Identify which cell holds the provided text, then report its (X, Y) central coordinate. 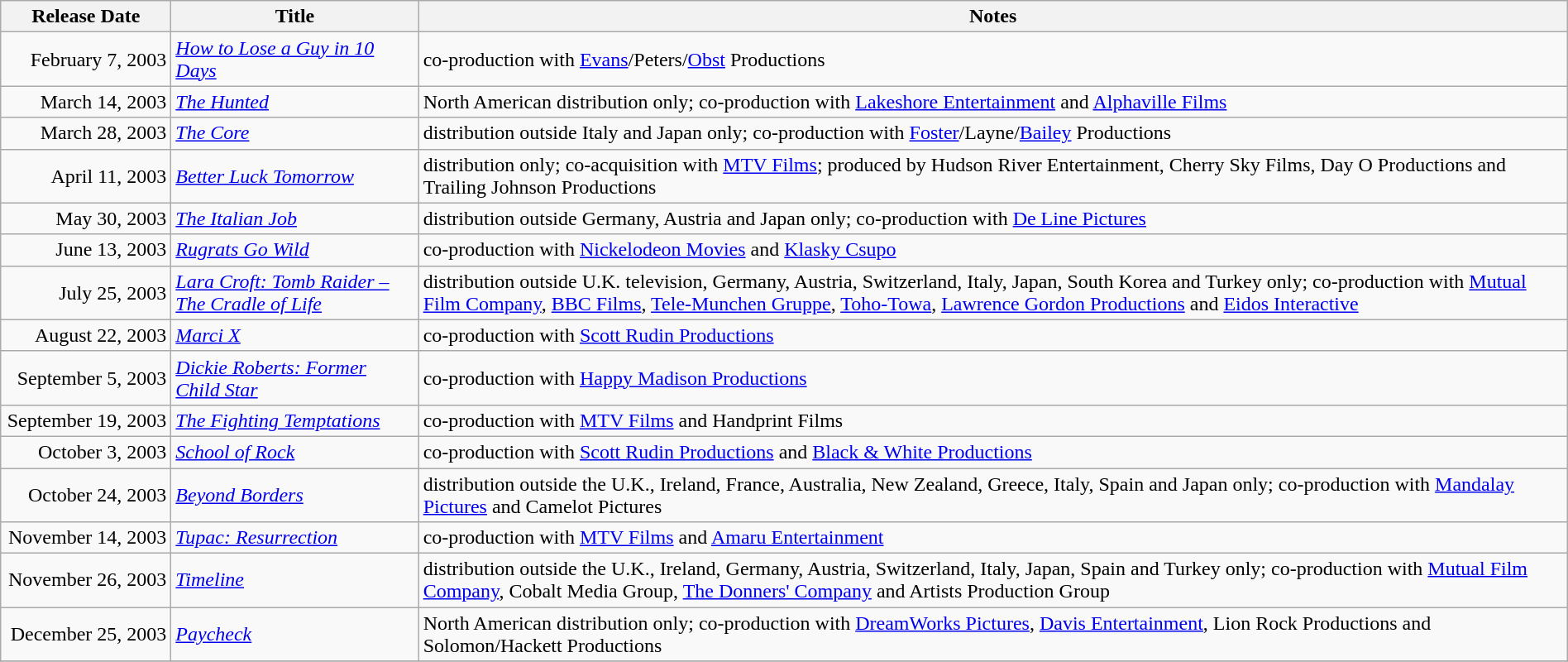
Notes (992, 17)
April 11, 2003 (86, 175)
Better Luck Tomorrow (294, 175)
October 24, 2003 (86, 495)
co-production with Nickelodeon Movies and Klasky Csupo (992, 250)
Marci X (294, 335)
October 3, 2003 (86, 452)
co-production with MTV Films and Amaru Entertainment (992, 538)
School of Rock (294, 452)
March 14, 2003 (86, 102)
July 25, 2003 (86, 293)
November 26, 2003 (86, 581)
The Italian Job (294, 218)
co-production with Evans/Peters/Obst Productions (992, 60)
September 5, 2003 (86, 377)
co-production with Happy Madison Productions (992, 377)
Beyond Borders (294, 495)
North American distribution only; co-production with Lakeshore Entertainment and Alphaville Films (992, 102)
March 28, 2003 (86, 133)
December 25, 2003 (86, 634)
November 14, 2003 (86, 538)
distribution outside Italy and Japan only; co-production with Foster/Layne/Bailey Productions (992, 133)
Timeline (294, 581)
February 7, 2003 (86, 60)
June 13, 2003 (86, 250)
co-production with MTV Films and Handprint Films (992, 420)
co-production with Scott Rudin Productions and Black & White Productions (992, 452)
distribution outside Germany, Austria and Japan only; co-production with De Line Pictures (992, 218)
The Core (294, 133)
How to Lose a Guy in 10 Days (294, 60)
Rugrats Go Wild (294, 250)
co-production with Scott Rudin Productions (992, 335)
May 30, 2003 (86, 218)
Title (294, 17)
September 19, 2003 (86, 420)
North American distribution only; co-production with DreamWorks Pictures, Davis Entertainment, Lion Rock Productions and Solomon/Hackett Productions (992, 634)
August 22, 2003 (86, 335)
Paycheck (294, 634)
Lara Croft: Tomb Raider – The Cradle of Life (294, 293)
Tupac: Resurrection (294, 538)
The Hunted (294, 102)
Release Date (86, 17)
The Fighting Temptations (294, 420)
Dickie Roberts: Former Child Star (294, 377)
